Output the [X, Y] coordinate of the center of the cell containing the given text.  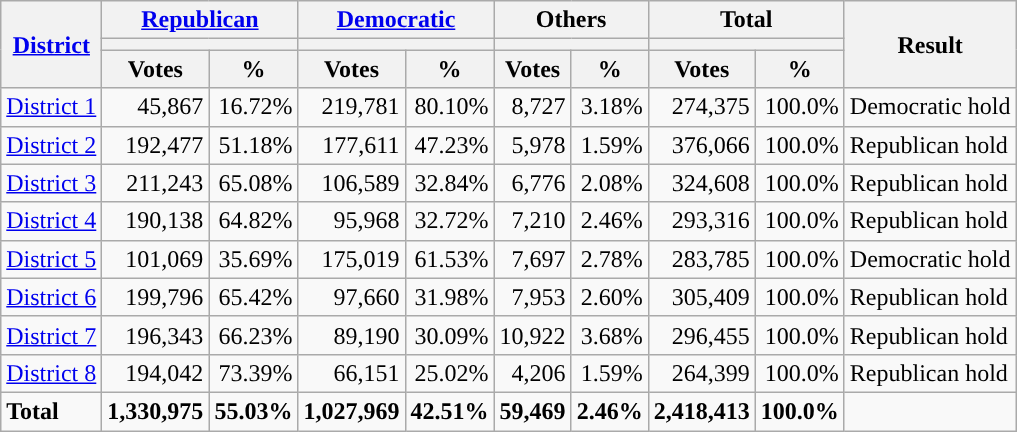
97,660 [352, 297]
194,042 [156, 373]
305,409 [702, 297]
District [52, 44]
7,210 [532, 221]
61.53% [450, 259]
District 4 [52, 221]
5,978 [532, 145]
66,151 [352, 373]
District 5 [52, 259]
66.23% [254, 335]
95,968 [352, 221]
6,776 [532, 183]
177,611 [352, 145]
45,867 [156, 107]
47.23% [450, 145]
1,027,969 [352, 411]
73.39% [254, 373]
District 8 [52, 373]
Result [930, 44]
64.82% [254, 221]
35.69% [254, 259]
65.42% [254, 297]
59,469 [532, 411]
10,922 [532, 335]
55.03% [254, 411]
Others [571, 20]
District 7 [52, 335]
101,069 [156, 259]
32.84% [450, 183]
25.02% [450, 373]
2.78% [610, 259]
District 3 [52, 183]
106,589 [352, 183]
7,697 [532, 259]
4,206 [532, 373]
293,316 [702, 221]
89,190 [352, 335]
3.68% [610, 335]
51.18% [254, 145]
16.72% [254, 107]
376,066 [702, 145]
42.51% [450, 411]
196,343 [156, 335]
199,796 [156, 297]
31.98% [450, 297]
283,785 [702, 259]
Democratic [396, 20]
192,477 [156, 145]
264,399 [702, 373]
2.08% [610, 183]
7,953 [532, 297]
175,019 [352, 259]
District 1 [52, 107]
274,375 [702, 107]
1,330,975 [156, 411]
District 6 [52, 297]
2,418,413 [702, 411]
296,455 [702, 335]
8,727 [532, 107]
219,781 [352, 107]
211,243 [156, 183]
District 2 [52, 145]
30.09% [450, 335]
3.18% [610, 107]
80.10% [450, 107]
32.72% [450, 221]
324,608 [702, 183]
2.60% [610, 297]
65.08% [254, 183]
190,138 [156, 221]
Republican [200, 20]
